Return the (X, Y) coordinate for the center point of the cell that contains the specified text.  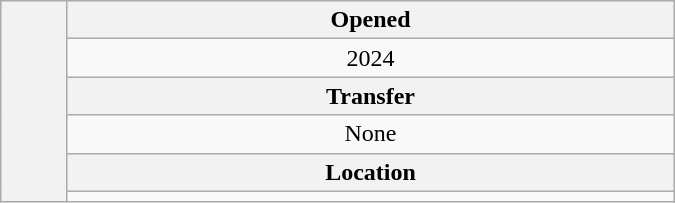
2024 (370, 58)
Location (370, 172)
Transfer (370, 96)
Opened (370, 20)
None (370, 134)
